Locate the cell with the specified text and output its [x, y] center coordinate. 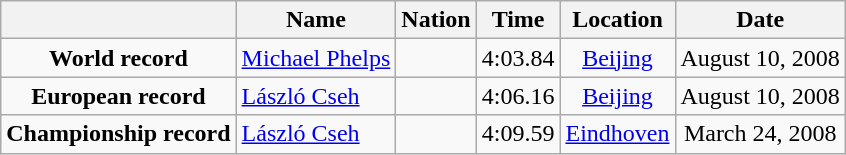
Name [316, 20]
Michael Phelps [316, 58]
Eindhoven [618, 134]
4:03.84 [518, 58]
March 24, 2008 [760, 134]
Nation [436, 20]
Championship record [118, 134]
Location [618, 20]
Date [760, 20]
4:09.59 [518, 134]
Time [518, 20]
European record [118, 96]
World record [118, 58]
4:06.16 [518, 96]
